Find where the given text appears and provide that cell's center as (X, Y) coordinate. 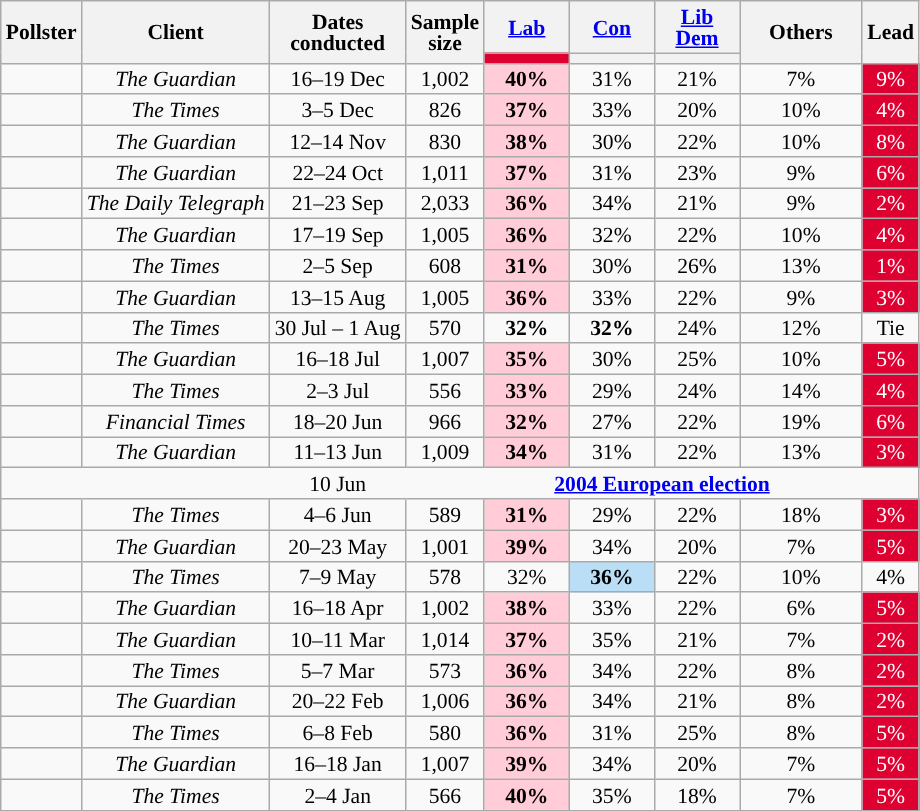
12–14 Nov (338, 142)
10–11 Mar (338, 640)
Pollster (42, 32)
1,014 (445, 640)
16–18 Jan (338, 764)
2,033 (445, 204)
566 (445, 794)
556 (445, 390)
7–9 May (338, 576)
Con (612, 27)
966 (445, 422)
Client (176, 32)
2–4 Jan (338, 794)
2004 European election (662, 484)
1% (890, 266)
1,006 (445, 702)
16–18 Apr (338, 608)
Tie (890, 328)
14% (802, 390)
3–5 Dec (338, 110)
1,009 (445, 452)
2–3 Jul (338, 390)
Samplesize (445, 32)
22–24 Oct (338, 172)
10 Jun (338, 484)
589 (445, 514)
Lead (890, 32)
826 (445, 110)
Lib Dem (696, 27)
16–18 Jul (338, 360)
Datesconducted (338, 32)
608 (445, 266)
20–22 Feb (338, 702)
580 (445, 732)
12% (802, 328)
2–5 Sep (338, 266)
20–23 May (338, 546)
23% (696, 172)
4–6 Jun (338, 514)
26% (696, 266)
5–7 Mar (338, 670)
1,011 (445, 172)
17–19 Sep (338, 234)
16–19 Dec (338, 78)
830 (445, 142)
The Daily Telegraph (176, 204)
Lab (526, 27)
27% (612, 422)
573 (445, 670)
570 (445, 328)
11–13 Jun (338, 452)
13–15 Aug (338, 296)
Financial Times (176, 422)
30 Jul – 1 Aug (338, 328)
Others (802, 32)
18–20 Jun (338, 422)
21–23 Sep (338, 204)
19% (802, 422)
6–8 Feb (338, 732)
1,001 (445, 546)
578 (445, 576)
